Extract the (X, Y) coordinate from the center of the cell holding the provided text.  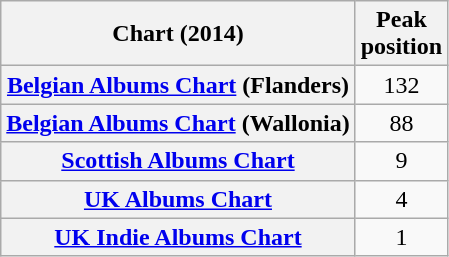
UK Indie Albums Chart (178, 237)
Belgian Albums Chart (Flanders) (178, 85)
Scottish Albums Chart (178, 161)
Peakposition (401, 34)
9 (401, 161)
132 (401, 85)
1 (401, 237)
4 (401, 199)
Chart (2014) (178, 34)
UK Albums Chart (178, 199)
88 (401, 123)
Belgian Albums Chart (Wallonia) (178, 123)
